Identify which cell holds the provided text, then report its [x, y] central coordinate. 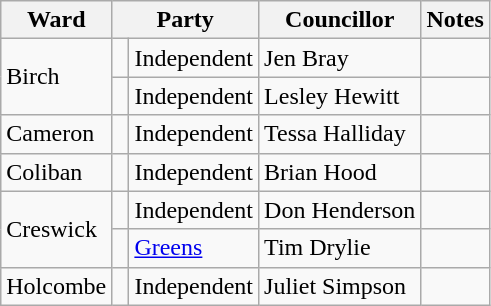
Creswick [56, 229]
Cameron [56, 134]
Jen Bray [340, 58]
Tessa Halliday [340, 134]
Juliet Simpson [340, 286]
Tim Drylie [340, 248]
Notes [455, 20]
Party [186, 20]
Holcombe [56, 286]
Don Henderson [340, 210]
Councillor [340, 20]
Greens [194, 248]
Ward [56, 20]
Lesley Hewitt [340, 96]
Brian Hood [340, 172]
Coliban [56, 172]
Birch [56, 77]
